Locate the cell with the specified text and output its [X, Y] center coordinate. 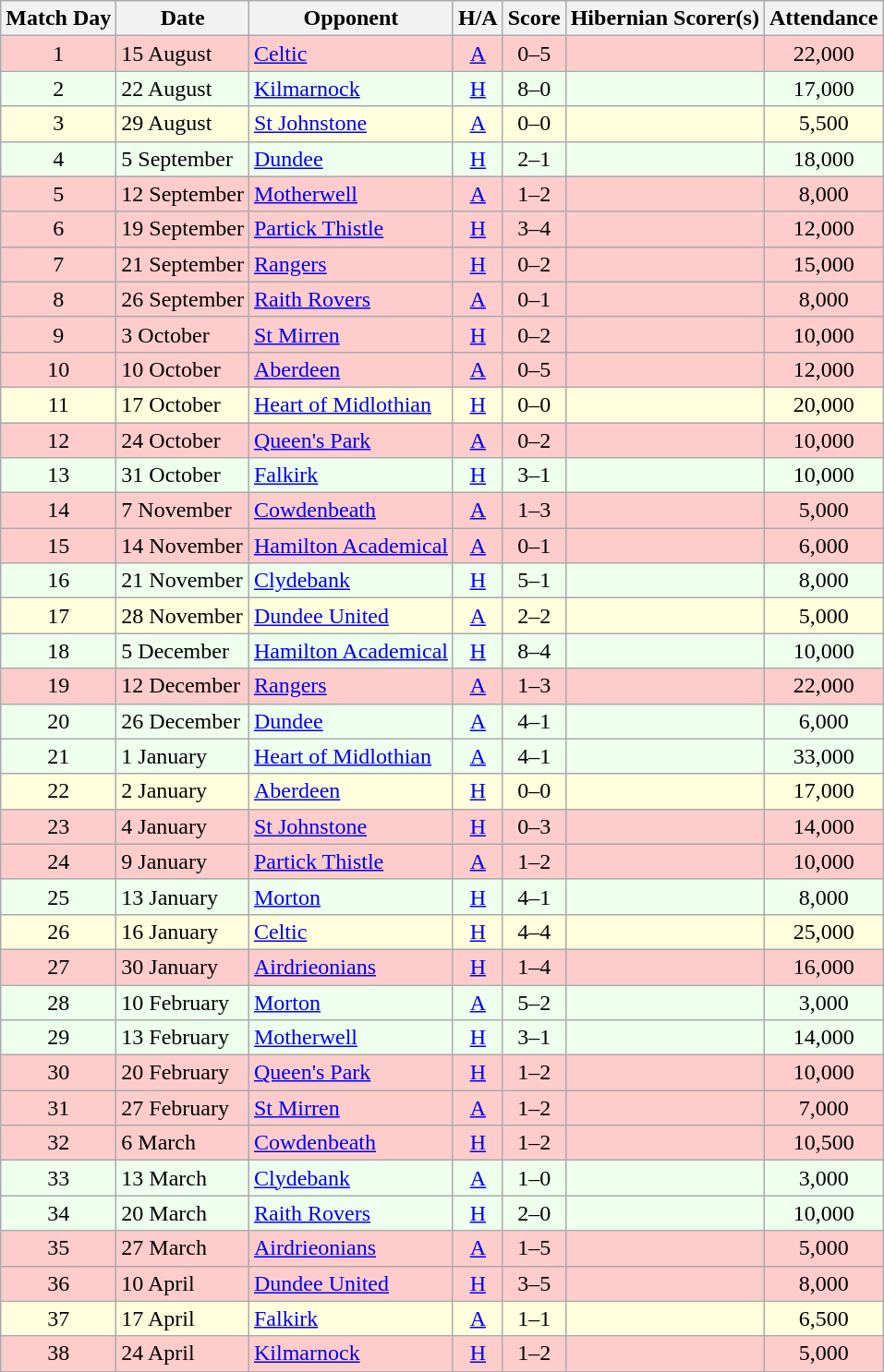
17 October [183, 404]
34 [59, 1213]
12 September [183, 194]
16 January [183, 932]
3 October [183, 334]
24 October [183, 440]
8 [59, 299]
1–4 [534, 967]
2–0 [534, 1213]
19 [59, 686]
15 August [183, 54]
Score [534, 18]
16,000 [823, 967]
5,500 [823, 124]
20 February [183, 1073]
15 [59, 546]
16 [59, 581]
Match Day [59, 18]
5–2 [534, 1002]
11 [59, 404]
2 [59, 89]
31 October [183, 475]
4 [59, 159]
1 [59, 54]
10 October [183, 369]
13 March [183, 1178]
24 April [183, 1354]
Opponent [351, 18]
H/A [478, 18]
17 April [183, 1318]
27 [59, 967]
8–4 [534, 651]
21 September [183, 264]
5–1 [534, 581]
9 [59, 334]
25,000 [823, 932]
23 [59, 826]
1–0 [534, 1178]
5 September [183, 159]
7 November [183, 511]
Date [183, 18]
28 November [183, 616]
3–5 [534, 1283]
2–1 [534, 159]
18 [59, 651]
27 February [183, 1108]
38 [59, 1354]
9 January [183, 861]
3–4 [534, 229]
4–4 [534, 932]
15,000 [823, 264]
31 [59, 1108]
Hibernian Scorer(s) [665, 18]
37 [59, 1318]
26 [59, 932]
7 [59, 264]
8–0 [534, 89]
22 August [183, 89]
2 January [183, 791]
10 [59, 369]
1–1 [534, 1318]
22 [59, 791]
36 [59, 1283]
6 March [183, 1143]
6,500 [823, 1318]
33,000 [823, 756]
21 [59, 756]
20 March [183, 1213]
4 January [183, 826]
19 September [183, 229]
12 [59, 440]
27 March [183, 1248]
24 [59, 861]
5 December [183, 651]
30 January [183, 967]
12 December [183, 686]
35 [59, 1248]
20 [59, 721]
26 September [183, 299]
3 [59, 124]
10,500 [823, 1143]
13 January [183, 897]
33 [59, 1178]
20,000 [823, 404]
17 [59, 616]
21 November [183, 581]
Attendance [823, 18]
5 [59, 194]
14 [59, 511]
28 [59, 1002]
18,000 [823, 159]
13 [59, 475]
25 [59, 897]
7,000 [823, 1108]
0–3 [534, 826]
2–2 [534, 616]
29 August [183, 124]
29 [59, 1038]
13 February [183, 1038]
26 December [183, 721]
1–5 [534, 1248]
10 April [183, 1283]
32 [59, 1143]
30 [59, 1073]
14 November [183, 546]
1 January [183, 756]
6 [59, 229]
10 February [183, 1002]
